Scan for the cell matching the given text and deliver its (X, Y) coordinate at center. 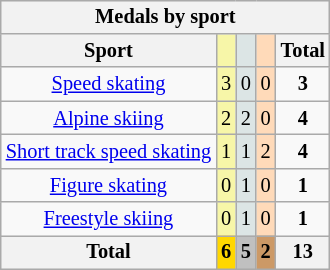
Speed skating (108, 84)
6 (226, 253)
5 (246, 253)
Alpine skiing (108, 118)
Figure skating (108, 185)
Short track speed skating (108, 152)
Freestyle skiing (108, 219)
Medals by sport (166, 17)
Sport (108, 51)
13 (303, 253)
